Identify which cell holds the provided text, then report its [x, y] central coordinate. 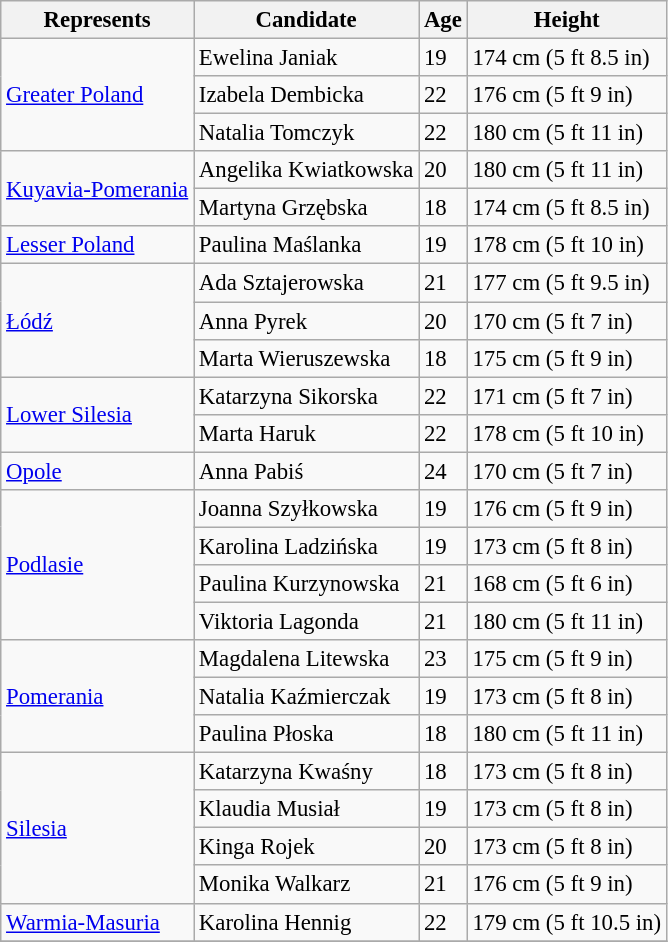
Natalia Kaźmierczak [306, 697]
Anna Pabiś [306, 471]
Martyna Grzębska [306, 208]
Magdalena Litewska [306, 659]
Paulina Płoska [306, 734]
Represents [98, 20]
23 [444, 659]
Greater Poland [98, 96]
Kinga Rojek [306, 847]
Angelika Kwiatkowska [306, 170]
Łódź [98, 320]
Opole [98, 471]
24 [444, 471]
Lower Silesia [98, 414]
Silesia [98, 828]
Candidate [306, 20]
Monika Walkarz [306, 885]
Izabela Dembicka [306, 95]
Karolina Hennig [306, 922]
Viktoria Lagonda [306, 621]
Natalia Tomczyk [306, 133]
Height [566, 20]
Anna Pyrek [306, 321]
Ewelina Janiak [306, 58]
179 cm (5 ft 10.5 in) [566, 922]
Katarzyna Sikorska [306, 396]
177 cm (5 ft 9.5 in) [566, 283]
168 cm (5 ft 6 in) [566, 584]
Warmia-Masuria [98, 922]
Age [444, 20]
Marta Wieruszewska [306, 358]
Klaudia Musiał [306, 809]
Paulina Maślanka [306, 245]
Katarzyna Kwaśny [306, 772]
Ada Sztajerowska [306, 283]
Karolina Ladzińska [306, 546]
Joanna Szyłkowska [306, 509]
Lesser Poland [98, 245]
Pomerania [98, 696]
Marta Haruk [306, 433]
Kuyavia-Pomerania [98, 188]
Podlasie [98, 565]
Paulina Kurzynowska [306, 584]
171 cm (5 ft 7 in) [566, 396]
